From the cell containing the given text, extract its center point as (X, Y) coordinate. 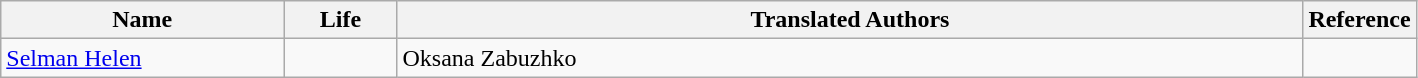
Oksana Zabuzhko (850, 58)
Life (340, 20)
Selman Helen (142, 58)
Name (142, 20)
Translated Authors (850, 20)
Reference (1360, 20)
